Detect which cell encompasses the target text, then output its (x, y) center coordinate. 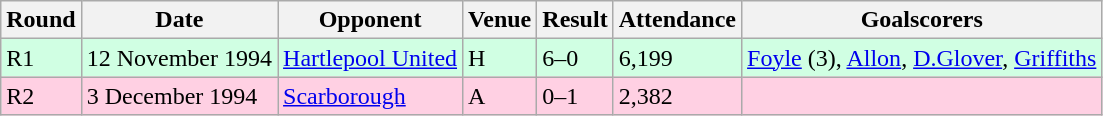
0–1 (575, 96)
Round (41, 20)
A (500, 96)
12 November 1994 (179, 58)
Goalscorers (922, 20)
Date (179, 20)
Opponent (370, 20)
Attendance (677, 20)
2,382 (677, 96)
Foyle (3), Allon, D.Glover, Griffiths (922, 58)
6,199 (677, 58)
6–0 (575, 58)
R1 (41, 58)
3 December 1994 (179, 96)
Venue (500, 20)
R2 (41, 96)
Scarborough (370, 96)
Result (575, 20)
H (500, 58)
Hartlepool United (370, 58)
